Extract the [x, y] coordinate from the center of the cell holding the provided text.  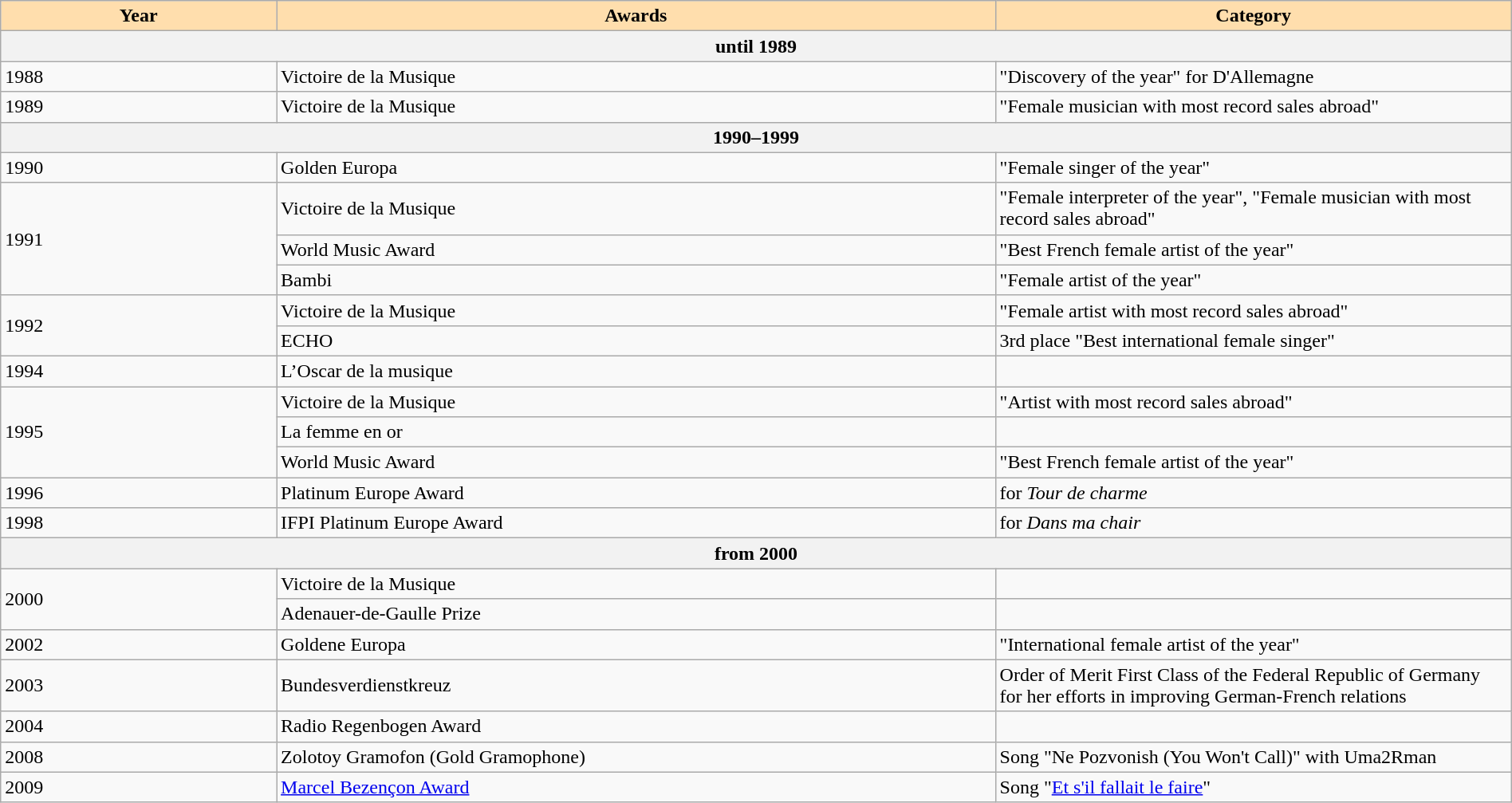
Awards [636, 16]
"Female singer of the year" [1254, 167]
"International female artist of the year" [1254, 644]
1990–1999 [756, 137]
for Dans ma chair [1254, 523]
Song "Et s'il fallait le faire" [1254, 787]
1991 [139, 239]
Order of Merit First Class of the Federal Republic of Germany for her efforts in improving German-French relations [1254, 686]
from 2000 [756, 553]
1995 [139, 431]
1994 [139, 371]
until 1989 [756, 46]
La femme en or [636, 432]
2002 [139, 644]
Radio Regenbogen Award [636, 726]
Adenauer-de-Gaulle Prize [636, 614]
1989 [139, 107]
Goldene Europa [636, 644]
2000 [139, 599]
L’Oscar de la musique [636, 371]
3rd place "Best international female singer" [1254, 340]
ECHO [636, 340]
Zolotoy Gramofon (Gold Gramophone) [636, 757]
"Female artist with most record sales abroad" [1254, 310]
Song "Ne Pozvonish (You Won't Call)" with Uma2Rman [1254, 757]
Category [1254, 16]
IFPI Platinum Europe Award [636, 523]
1988 [139, 77]
for Tour de charme [1254, 493]
Marcel Bezençon Award [636, 787]
2008 [139, 757]
Platinum Europe Award [636, 493]
"Discovery of the year" for D'Allemagne [1254, 77]
1998 [139, 523]
Bambi [636, 280]
"Female interpreter of the year", "Female musician with most record sales abroad" [1254, 209]
"Artist with most record sales abroad" [1254, 401]
Bundesverdienstkreuz [636, 686]
Golden Europa [636, 167]
2009 [139, 787]
"Female musician with most record sales abroad" [1254, 107]
1990 [139, 167]
1996 [139, 493]
Year [139, 16]
1992 [139, 325]
2004 [139, 726]
"Female artist of the year" [1254, 280]
2003 [139, 686]
